Detect which cell encompasses the target text, then output its [x, y] center coordinate. 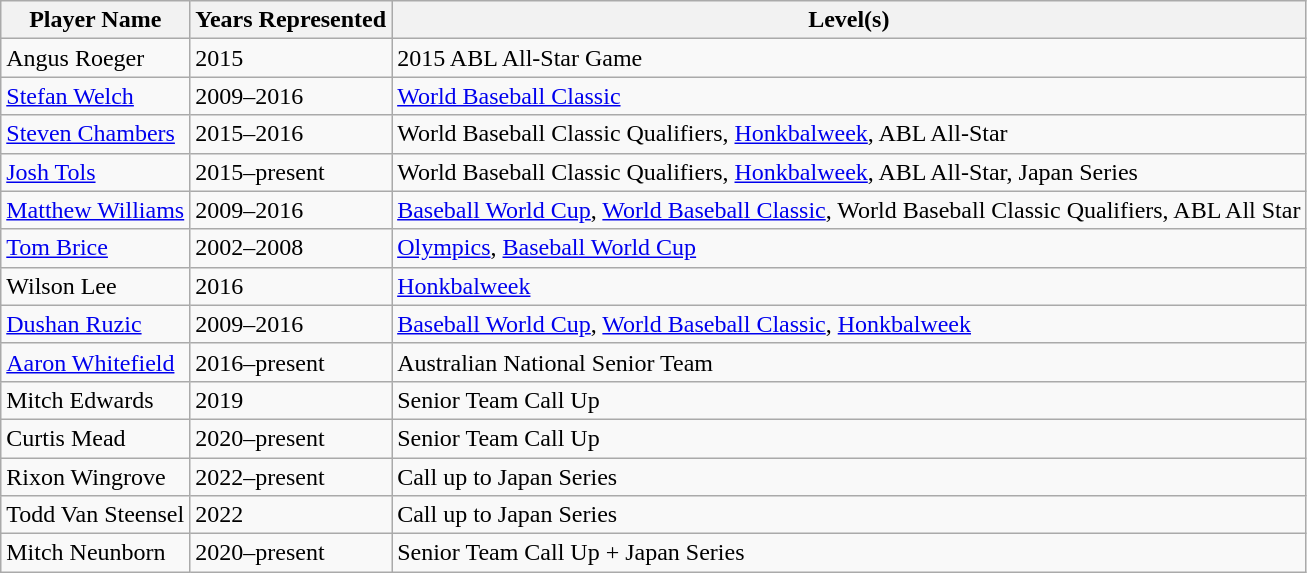
Australian National Senior Team [849, 362]
World Baseball Classic [849, 96]
2015–present [291, 172]
2015 ABL All-Star Game [849, 58]
2016 [291, 286]
Years Represented [291, 20]
Senior Team Call Up + Japan Series [849, 553]
Level(s) [849, 20]
Tom Brice [96, 248]
Angus Roeger [96, 58]
Baseball World Cup, World Baseball Classic, Honkbalweek [849, 324]
Dushan Ruzic [96, 324]
2022–present [291, 477]
Curtis Mead [96, 438]
2015 [291, 58]
2022 [291, 515]
Mitch Edwards [96, 400]
World Baseball Classic Qualifiers, Honkbalweek, ABL All-Star [849, 134]
Rixon Wingrove [96, 477]
Olympics, Baseball World Cup [849, 248]
Josh Tols [96, 172]
Mitch Neunborn [96, 553]
Todd Van Steensel [96, 515]
Matthew Williams [96, 210]
2019 [291, 400]
Wilson Lee [96, 286]
2015–2016 [291, 134]
Player Name [96, 20]
2002–2008 [291, 248]
Honkbalweek [849, 286]
Aaron Whitefield [96, 362]
Stefan Welch [96, 96]
World Baseball Classic Qualifiers, Honkbalweek, ABL All-Star, Japan Series [849, 172]
Baseball World Cup, World Baseball Classic, World Baseball Classic Qualifiers, ABL All Star [849, 210]
2016–present [291, 362]
Steven Chambers [96, 134]
